For the text-containing cell, return its midpoint in (x, y) coordinate format. 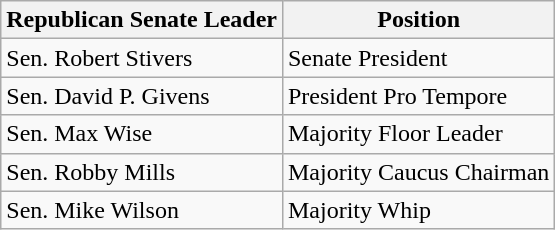
Position (418, 20)
Majority Floor Leader (418, 134)
Sen. Robby Mills (142, 172)
Majority Whip (418, 210)
Sen. Robert Stivers (142, 58)
President Pro Tempore (418, 96)
Sen. Max Wise (142, 134)
Sen. Mike Wilson (142, 210)
Republican Senate Leader (142, 20)
Majority Caucus Chairman (418, 172)
Sen. David P. Givens (142, 96)
Senate President (418, 58)
